Provide the [X, Y] coordinate of the cell's center where the given text is located.  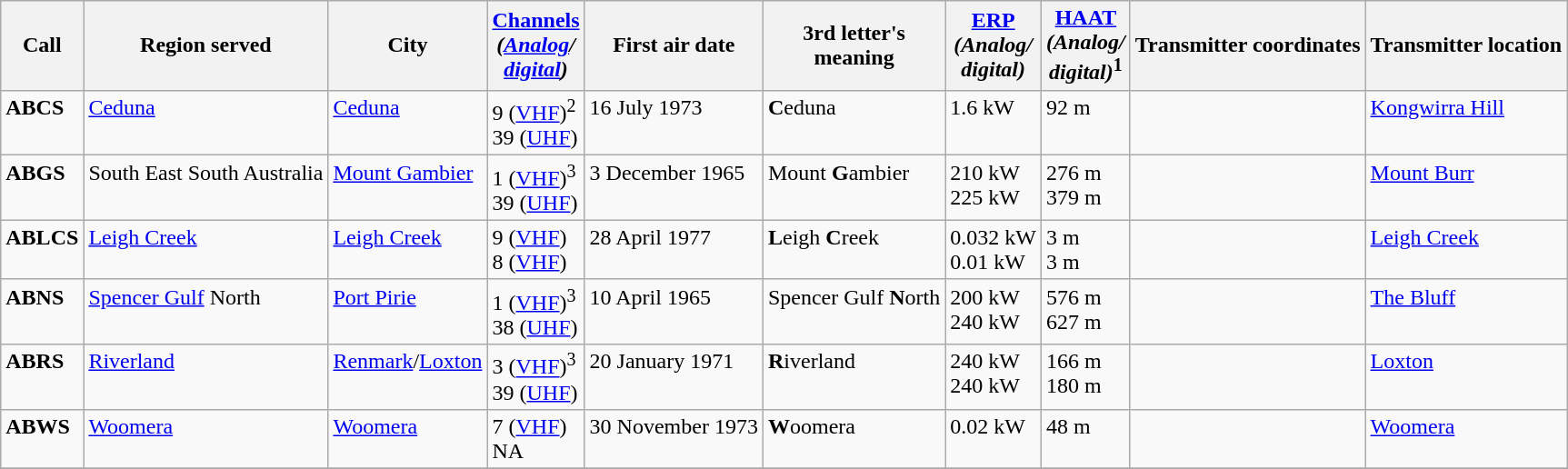
16 July 1973 [674, 123]
0.032 kW0.01 kW [994, 249]
3 m3 m [1086, 249]
Call [42, 45]
ABCS [42, 123]
Loxton [1465, 377]
1.6 kW [994, 123]
Kongwirra Hill [1465, 123]
The Bluff [1465, 312]
1 (VHF)338 (UHF) [536, 312]
200 kW240 kW [994, 312]
ERP(Analog/digital) [994, 45]
10 April 1965 [674, 312]
240 kW240 kW [994, 377]
Renmark/Loxton [407, 377]
28 April 1977 [674, 249]
276 m379 m [1086, 188]
3rd letter'smeaning [854, 45]
Transmitter coordinates [1247, 45]
First air date [674, 45]
9 (VHF)8 (VHF) [536, 249]
ABGS [42, 188]
City [407, 45]
0.02 kW [994, 440]
3 December 1965 [674, 188]
9 (VHF)239 (UHF) [536, 123]
Transmitter location [1465, 45]
ABWS [42, 440]
ABRS [42, 377]
South East South Australia [205, 188]
7 (VHF)NA [536, 440]
ABLCS [42, 249]
20 January 1971 [674, 377]
576 m627 m [1086, 312]
ABNS [42, 312]
3 (VHF)339 (UHF) [536, 377]
30 November 1973 [674, 440]
Channels(Analog/digital) [536, 45]
Port Pirie [407, 312]
166 m180 m [1086, 377]
210 kW225 kW [994, 188]
48 m [1086, 440]
HAAT(Analog/digital)1 [1086, 45]
1 (VHF)339 (UHF) [536, 188]
Mount Burr [1465, 188]
Region served [205, 45]
92 m [1086, 123]
